Locate the cell with the specified text and output its (x, y) center coordinate. 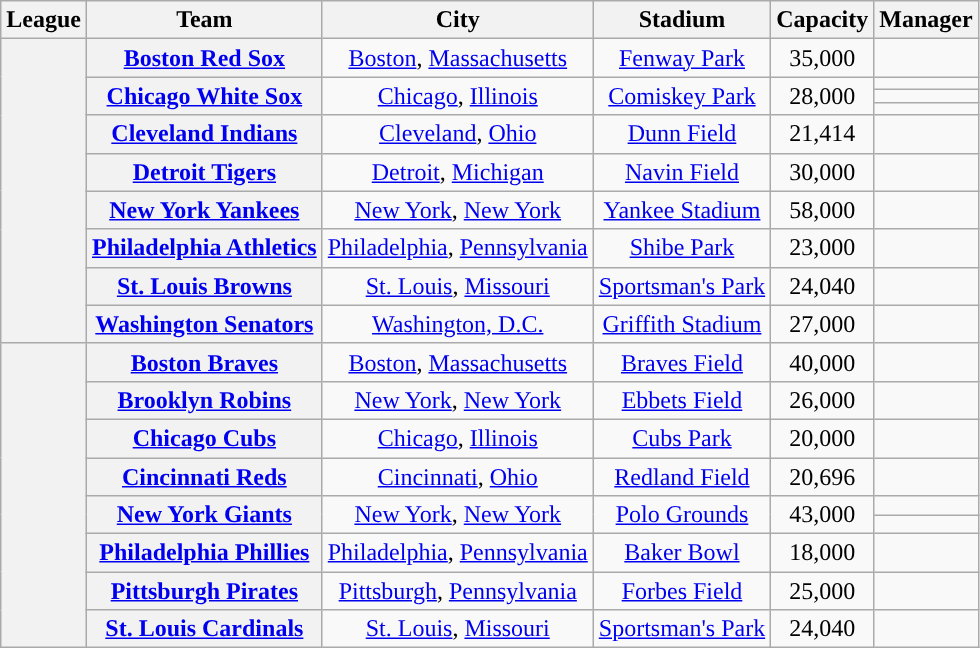
18,000 (822, 553)
Polo Grounds (682, 515)
26,000 (822, 400)
Baker Bowl (682, 553)
Washington Senators (204, 324)
Comiskey Park (682, 96)
Manager (926, 20)
Fenway Park (682, 58)
Detroit, Michigan (458, 172)
Washington, D.C. (458, 324)
20,696 (822, 477)
Yankee Stadium (682, 210)
Pittsburgh Pirates (204, 591)
League (44, 20)
Navin Field (682, 172)
Team (204, 20)
Cleveland, Ohio (458, 134)
City (458, 20)
Cincinnati, Ohio (458, 477)
Brooklyn Robins (204, 400)
New York Yankees (204, 210)
Chicago White Sox (204, 96)
Boston Braves (204, 362)
28,000 (822, 96)
30,000 (822, 172)
Pittsburgh, Pennsylvania (458, 591)
Capacity (822, 20)
Braves Field (682, 362)
Griffith Stadium (682, 324)
27,000 (822, 324)
Ebbets Field (682, 400)
58,000 (822, 210)
Dunn Field (682, 134)
Shibe Park (682, 248)
Philadelphia Athletics (204, 248)
Forbes Field (682, 591)
Redland Field (682, 477)
Cincinnati Reds (204, 477)
35,000 (822, 58)
Stadium (682, 20)
St. Louis Cardinals (204, 629)
Boston Red Sox (204, 58)
20,000 (822, 438)
25,000 (822, 591)
40,000 (822, 362)
St. Louis Browns (204, 286)
Philadelphia Phillies (204, 553)
43,000 (822, 515)
23,000 (822, 248)
Chicago Cubs (204, 438)
Cubs Park (682, 438)
Cleveland Indians (204, 134)
New York Giants (204, 515)
21,414 (822, 134)
Detroit Tigers (204, 172)
